Output the [X, Y] coordinate of the center of the cell containing the given text.  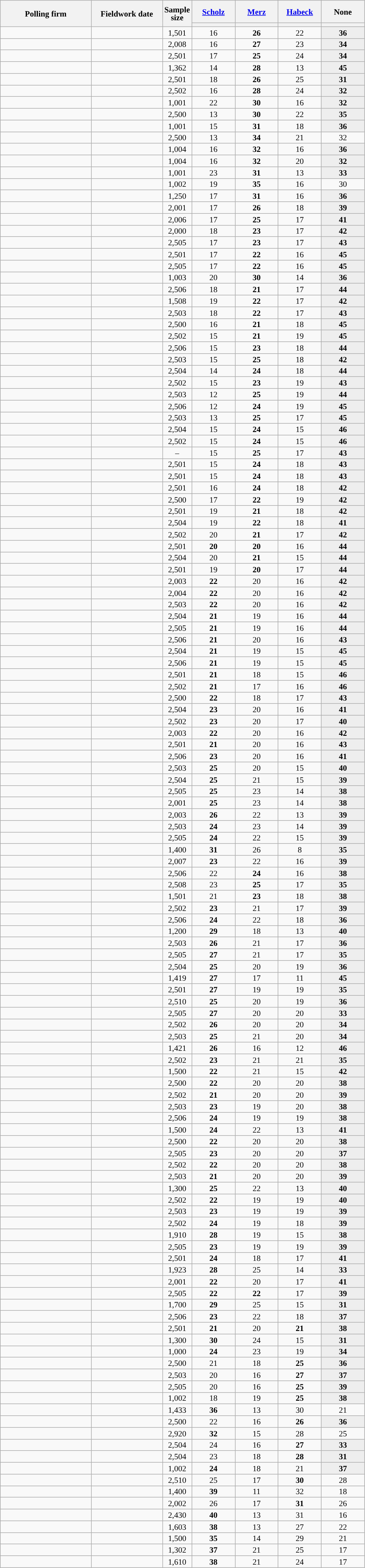
Polling firm [46, 14]
1,003 [177, 278]
1,610 [177, 1562]
1,250 [177, 196]
2,508 [177, 884]
Scholz [214, 12]
2,002 [177, 1503]
2,006 [177, 219]
1,000 [177, 1352]
Merz [256, 12]
2,004 [177, 593]
2,008 [177, 44]
1,433 [177, 1410]
– [177, 453]
1,362 [177, 68]
2,000 [177, 231]
1,603 [177, 1526]
1,421 [177, 1048]
None [343, 12]
8 [300, 850]
1,200 [177, 932]
2,007 [177, 861]
2,430 [177, 1515]
2,920 [177, 1433]
1,910 [177, 1235]
Samplesize [177, 14]
1,302 [177, 1550]
1,419 [177, 978]
Fieldwork date [127, 14]
1,700 [177, 1305]
1,508 [177, 301]
Habeck [300, 12]
1,923 [177, 1270]
